From the cell containing the given text, extract its center point as (X, Y) coordinate. 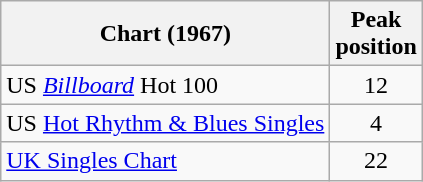
4 (376, 123)
UK Singles Chart (166, 161)
22 (376, 161)
Peakposition (376, 34)
US Hot Rhythm & Blues Singles (166, 123)
US Billboard Hot 100 (166, 85)
12 (376, 85)
Chart (1967) (166, 34)
